Pinpoint the cell where the given text exists, returning its (X, Y) midpoint coordinate. 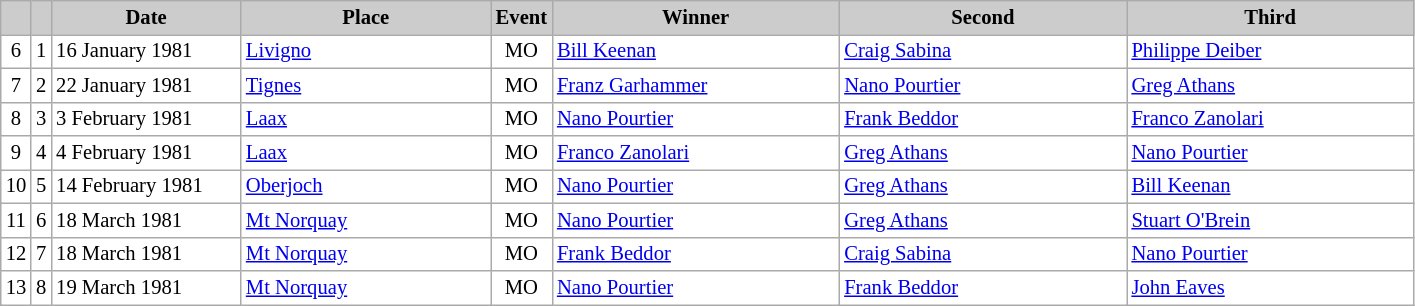
12 (16, 254)
10 (16, 186)
16 January 1981 (146, 51)
Stuart O'Brein (1270, 220)
Third (1270, 17)
1 (41, 51)
19 March 1981 (146, 287)
Philippe Deiber (1270, 51)
Date (146, 17)
4 (41, 153)
2 (41, 85)
13 (16, 287)
Tignes (366, 85)
5 (41, 186)
Second (982, 17)
Place (366, 17)
22 January 1981 (146, 85)
9 (16, 153)
John Eaves (1270, 287)
Livigno (366, 51)
3 February 1981 (146, 119)
4 February 1981 (146, 153)
Oberjoch (366, 186)
Winner (696, 17)
11 (16, 220)
14 February 1981 (146, 186)
3 (41, 119)
Franz Garhammer (696, 85)
Event (522, 17)
